Output the [x, y] coordinate of the center of the cell containing the given text.  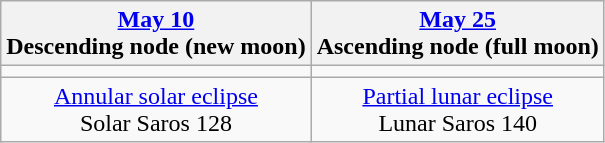
May 10Descending node (new moon) [156, 34]
Partial lunar eclipseLunar Saros 140 [458, 110]
Annular solar eclipseSolar Saros 128 [156, 110]
May 25Ascending node (full moon) [458, 34]
